Pinpoint the cell where the given text exists, returning its [x, y] midpoint coordinate. 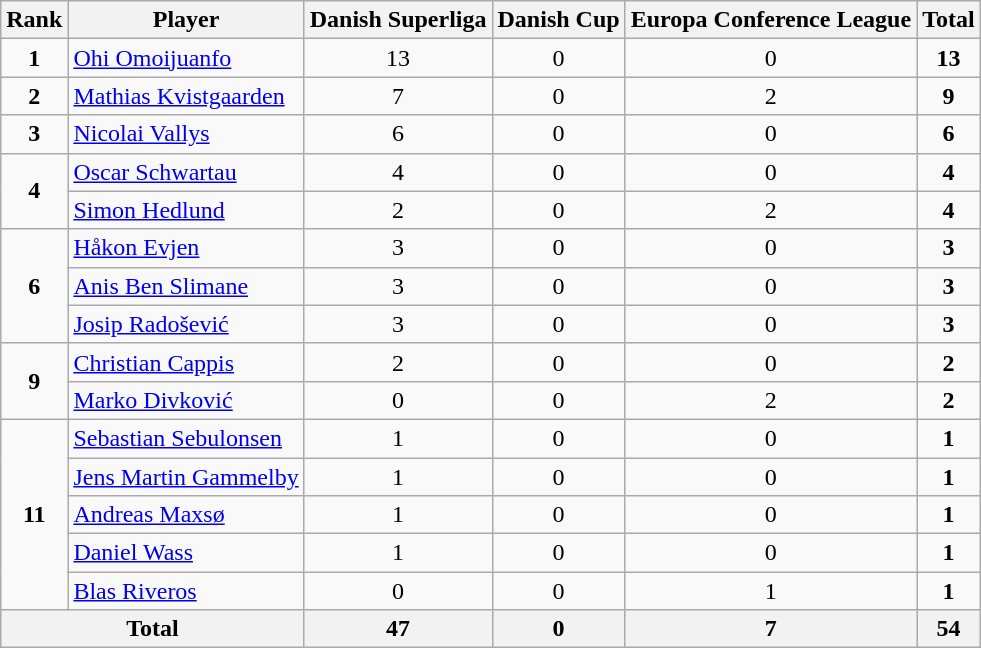
Christian Cappis [186, 362]
Anis Ben Slimane [186, 286]
Sebastian Sebulonsen [186, 438]
11 [34, 514]
Andreas Maxsø [186, 515]
Blas Riveros [186, 591]
Mathias Kvistgaarden [186, 96]
Danish Cup [558, 20]
Rank [34, 20]
Håkon Evjen [186, 248]
Player [186, 20]
Nicolai Vallys [186, 134]
Jens Martin Gammelby [186, 477]
Daniel Wass [186, 553]
47 [398, 629]
Marko Divković [186, 400]
54 [949, 629]
Europa Conference League [770, 20]
Ohi Omoijuanfo [186, 58]
Josip Radošević [186, 324]
Oscar Schwartau [186, 172]
Simon Hedlund [186, 210]
Danish Superliga [398, 20]
